Return (x, y) of the center of cell containing provided text 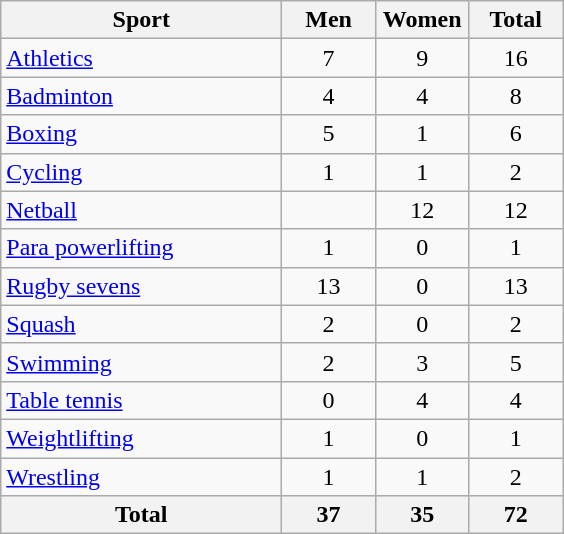
8 (516, 96)
72 (516, 515)
16 (516, 58)
Badminton (142, 96)
37 (329, 515)
Athletics (142, 58)
Rugby sevens (142, 286)
Sport (142, 20)
Women (422, 20)
Swimming (142, 362)
Netball (142, 210)
Para powerlifting (142, 248)
Squash (142, 324)
Cycling (142, 172)
6 (516, 134)
9 (422, 58)
Weightlifting (142, 438)
7 (329, 58)
Wrestling (142, 477)
Table tennis (142, 400)
Boxing (142, 134)
Men (329, 20)
35 (422, 515)
3 (422, 362)
